From the cell containing the given text, extract its center point as [X, Y] coordinate. 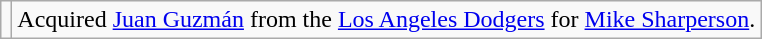
Acquired Juan Guzmán from the Los Angeles Dodgers for Mike Sharperson. [386, 20]
